Scan for the cell matching the given text and deliver its [X, Y] coordinate at center. 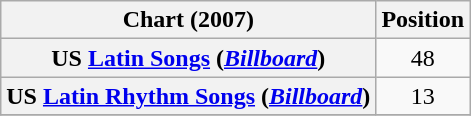
US Latin Songs (Billboard) [188, 58]
48 [423, 58]
US Latin Rhythm Songs (Billboard) [188, 96]
13 [423, 96]
Position [423, 20]
Chart (2007) [188, 20]
